Identify which cell holds the provided text, then report its (x, y) central coordinate. 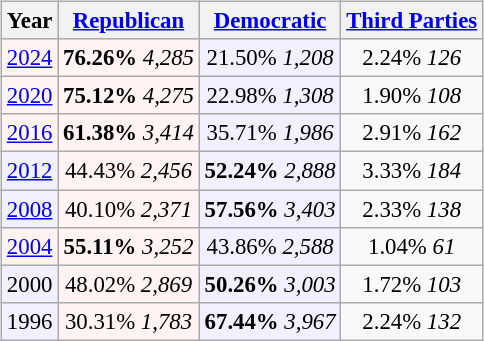
1.72% 103 (412, 284)
2.24% 132 (412, 321)
3.33% 184 (412, 171)
1996 (30, 321)
52.24% 2,888 (270, 171)
40.10% 2,371 (129, 209)
Third Parties (412, 21)
2012 (30, 171)
22.98% 1,308 (270, 96)
2.91% 162 (412, 133)
1.90% 108 (412, 96)
75.12% 4,275 (129, 96)
2000 (30, 284)
Year (30, 21)
43.86% 2,588 (270, 246)
2020 (30, 96)
30.31% 1,783 (129, 321)
50.26% 3,003 (270, 284)
35.71% 1,986 (270, 133)
21.50% 1,208 (270, 58)
48.02% 2,869 (129, 284)
2016 (30, 133)
2024 (30, 58)
57.56% 3,403 (270, 209)
61.38% 3,414 (129, 133)
Republican (129, 21)
44.43% 2,456 (129, 171)
55.11% 3,252 (129, 246)
2004 (30, 246)
67.44% 3,967 (270, 321)
Democratic (270, 21)
2.33% 138 (412, 209)
2.24% 126 (412, 58)
76.26% 4,285 (129, 58)
1.04% 61 (412, 246)
2008 (30, 209)
